Provide the [x, y] coordinate of the cell's center where the given text is located.  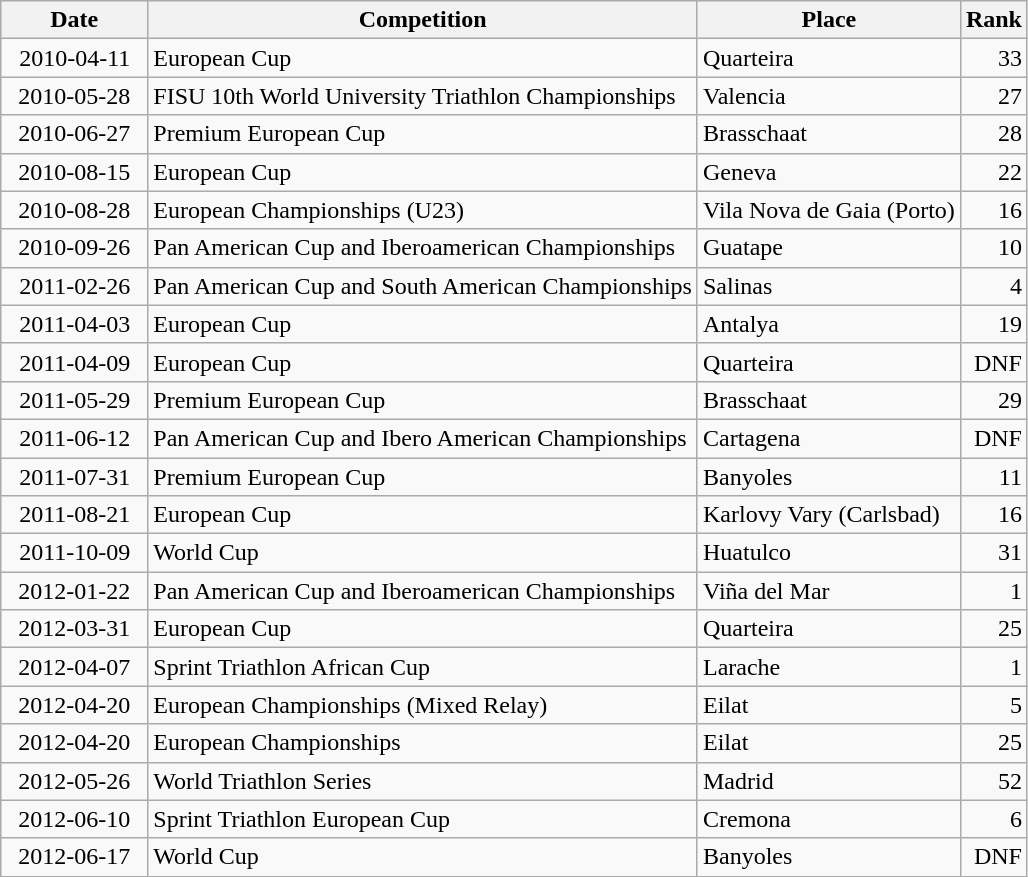
Huatulco [828, 553]
Larache [828, 667]
10 [994, 248]
29 [994, 400]
2012-04-07 [74, 667]
2011-06-12 [74, 438]
European Championships (Mixed Relay) [423, 705]
Sprint Triathlon African Cup [423, 667]
33 [994, 58]
Salinas [828, 286]
2010-08-28 [74, 210]
FISU 10th World University Triathlon Championships [423, 96]
5 [994, 705]
6 [994, 819]
European Championships [423, 743]
2010-09-26 [74, 248]
Guatape [828, 248]
2011-05-29 [74, 400]
2011-02-26 [74, 286]
27 [994, 96]
2012-03-31 [74, 629]
Pan American Cup and Ibero American Championships [423, 438]
2010-05-28 [74, 96]
Date [74, 20]
2012-01-22 [74, 591]
Madrid [828, 781]
2011-10-09 [74, 553]
Competition [423, 20]
Antalya [828, 324]
2012-06-17 [74, 857]
19 [994, 324]
European Championships (U23) [423, 210]
Cartagena [828, 438]
2010-04-11 [74, 58]
Sprint Triathlon European Cup [423, 819]
31 [994, 553]
Viña del Mar [828, 591]
22 [994, 172]
11 [994, 477]
2012-05-26 [74, 781]
2011-08-21 [74, 515]
Rank [994, 20]
Vila Nova de Gaia (Porto) [828, 210]
2010-06-27 [74, 134]
52 [994, 781]
Place [828, 20]
Pan American Cup and South American Championships [423, 286]
28 [994, 134]
Karlovy Vary (Carlsbad) [828, 515]
2011-07-31 [74, 477]
2011-04-09 [74, 362]
Cremona [828, 819]
2012-06-10 [74, 819]
World Triathlon Series [423, 781]
Valencia [828, 96]
Geneva [828, 172]
2010-08-15 [74, 172]
4 [994, 286]
2011-04-03 [74, 324]
